Locate the cell with the specified text and output its [X, Y] center coordinate. 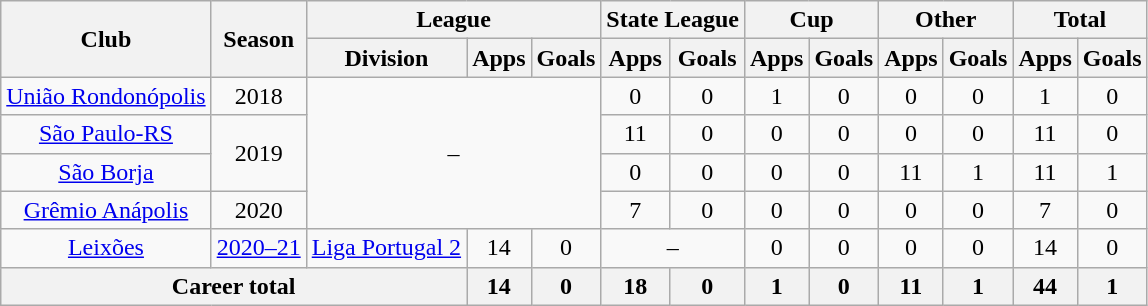
São Paulo-RS [106, 134]
State League [673, 20]
Total [1080, 20]
Other [946, 20]
2018 [258, 96]
2019 [258, 153]
Leixões [106, 248]
League [454, 20]
2020–21 [258, 248]
Club [106, 39]
44 [1045, 286]
Division [386, 58]
18 [636, 286]
União Rondonópolis [106, 96]
Liga Portugal 2 [386, 248]
São Borja [106, 172]
Grêmio Anápolis [106, 210]
Cup [811, 20]
Career total [234, 286]
2020 [258, 210]
Season [258, 39]
